Detect which cell encompasses the target text, then output its [x, y] center coordinate. 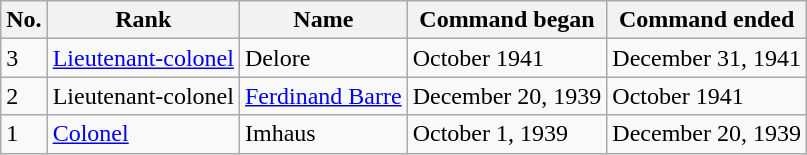
October 1, 1939 [507, 134]
No. [24, 20]
Rank [143, 20]
Name [323, 20]
1 [24, 134]
Ferdinand Barre [323, 96]
December 31, 1941 [707, 58]
Colonel [143, 134]
Imhaus [323, 134]
Delore [323, 58]
Command began [507, 20]
Command ended [707, 20]
3 [24, 58]
2 [24, 96]
